Return the (X, Y) coordinate for the center point of the cell that contains the specified text.  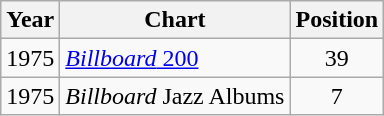
7 (337, 96)
Year (30, 20)
Chart (175, 20)
39 (337, 58)
Billboard 200 (175, 58)
Position (337, 20)
Billboard Jazz Albums (175, 96)
